Scan for the cell matching the given text and deliver its [x, y] coordinate at center. 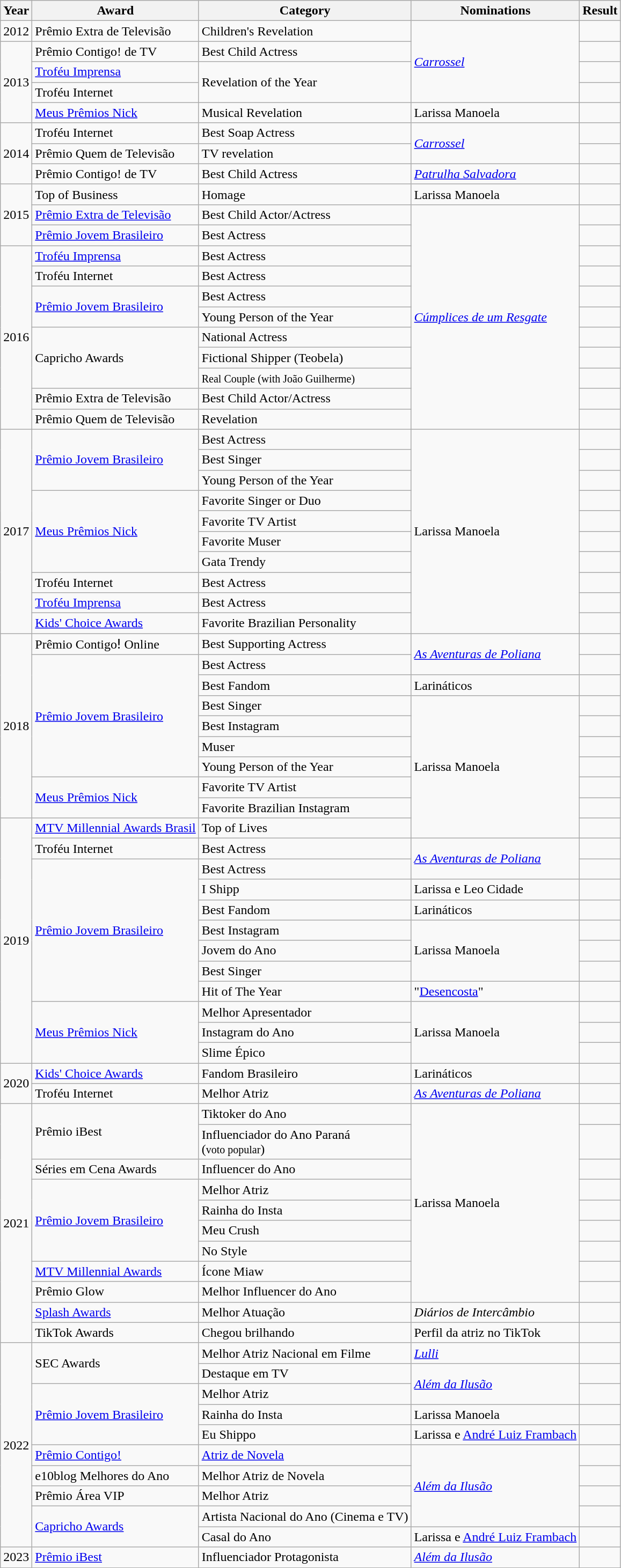
TV revelation [305, 153]
"Desencosta" [495, 991]
2021 [16, 1224]
Favorite Brazilian Personality [305, 623]
Revelation of the Year [305, 82]
Fictional Shipper (Teobela) [305, 358]
Séries em Cena Awards [115, 1169]
Musical Revelation [305, 113]
2019 [16, 941]
Real Couple (with João Guilherme) [305, 378]
Year [16, 11]
Top of Lives [305, 828]
Children's Revelation [305, 31]
2014 [16, 153]
Prêmio Área VIP [115, 1496]
Fandom Brasileiro [305, 1073]
2023 [16, 1557]
No Style [305, 1251]
MTV Millennial Awards Brasil [115, 828]
Favorite Muser [305, 541]
National Actress [305, 337]
Favorite Singer or Duo [305, 500]
Chegou brilhando [305, 1333]
Eu Shippo [305, 1435]
Larissa e Leo Cidade [495, 889]
Splash Awards [115, 1312]
Melhor Atriz de Novela [305, 1476]
Diários de Intercâmbio [495, 1312]
Ícone Miaw [305, 1271]
Artista Nacional do Ano (Cinema e TV) [305, 1517]
Patrulha Salvadora [495, 174]
SEC Awards [115, 1363]
Best Soap Actress [305, 133]
Influenciador do Ano Paraná (voto popular) [305, 1142]
2018 [16, 726]
Best Supporting Actress [305, 644]
Favorite Brazilian Instagram [305, 808]
Melhor Influencer do Ano [305, 1292]
Prêmio Contigoǃ Online [115, 644]
Award [115, 11]
2017 [16, 531]
2016 [16, 338]
2012 [16, 31]
2022 [16, 1445]
Melhor Atuação [305, 1312]
Casal do Ano [305, 1537]
Meu Crush [305, 1231]
Jovem do Ano [305, 951]
Revelation [305, 419]
Atriz de Novela [305, 1455]
Influenciador Protagonista [305, 1557]
Melhor Atriz Nacional em Filme [305, 1353]
Gata Trendy [305, 562]
Prêmio Glow [115, 1292]
Prêmio Contigo! [115, 1455]
MTV Millennial Awards [115, 1271]
Muser [305, 746]
Destaque em TV [305, 1373]
Perfil da atriz no TikTok [495, 1333]
Instagram do Ano [305, 1032]
Slime Épico [305, 1052]
I Shipp [305, 889]
Nominations [495, 11]
Melhor Apresentador [305, 1012]
2020 [16, 1084]
TikTok Awards [115, 1333]
Top of Business [115, 194]
Homage [305, 194]
Hit of The Year [305, 991]
Influencer do Ano [305, 1169]
Category [305, 11]
2015 [16, 215]
Tiktoker do Ano [305, 1114]
Cúmplices de um Resgate [495, 316]
2013 [16, 82]
Result [600, 11]
Lulli [495, 1353]
e10blog Melhores do Ano [115, 1476]
